Identify which cell holds the provided text, then report its (X, Y) central coordinate. 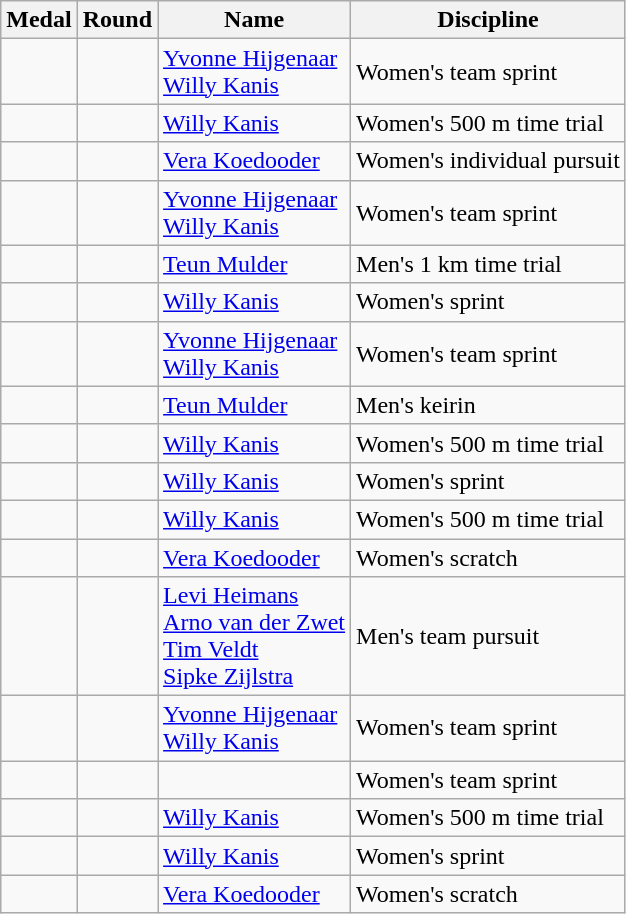
Discipline (488, 20)
Men's keirin (488, 405)
Men's team pursuit (488, 636)
Name (254, 20)
Levi HeimansArno van der ZwetTim VeldtSipke Zijlstra (254, 636)
Men's 1 km time trial (488, 264)
Round (117, 20)
Women's individual pursuit (488, 161)
Medal (39, 20)
